For the text-containing cell, return its midpoint in [X, Y] coordinate format. 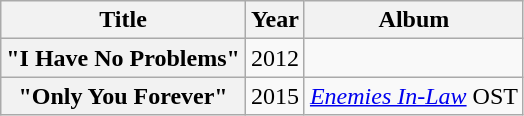
2012 [274, 58]
2015 [274, 96]
"I Have No Problems" [124, 58]
Title [124, 20]
Year [274, 20]
Album [414, 20]
"Only You Forever" [124, 96]
Enemies In-Law OST [414, 96]
